Find where the given text appears and provide that cell's center as (x, y) coordinate. 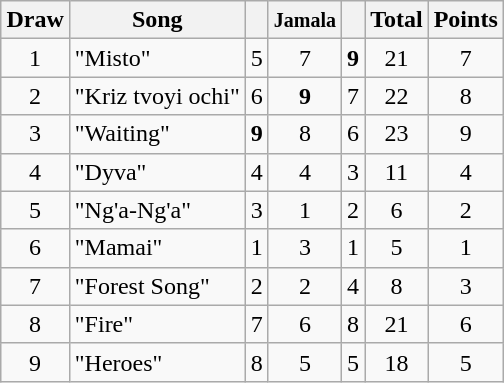
"Forest Song" (157, 286)
"Mamai" (157, 248)
Total (397, 20)
"Dyva" (157, 172)
"Heroes" (157, 362)
"Kriz tvoyi ochi" (157, 96)
"Fire" (157, 324)
11 (397, 172)
Jamala (304, 20)
"Waiting" (157, 134)
22 (397, 96)
18 (397, 362)
"Misto" (157, 58)
23 (397, 134)
Points (466, 20)
Draw (35, 20)
"Ng'a-Ng'a" (157, 210)
Song (157, 20)
